Capture the cell that displays the provided text and extract its [X, Y] central coordinate. 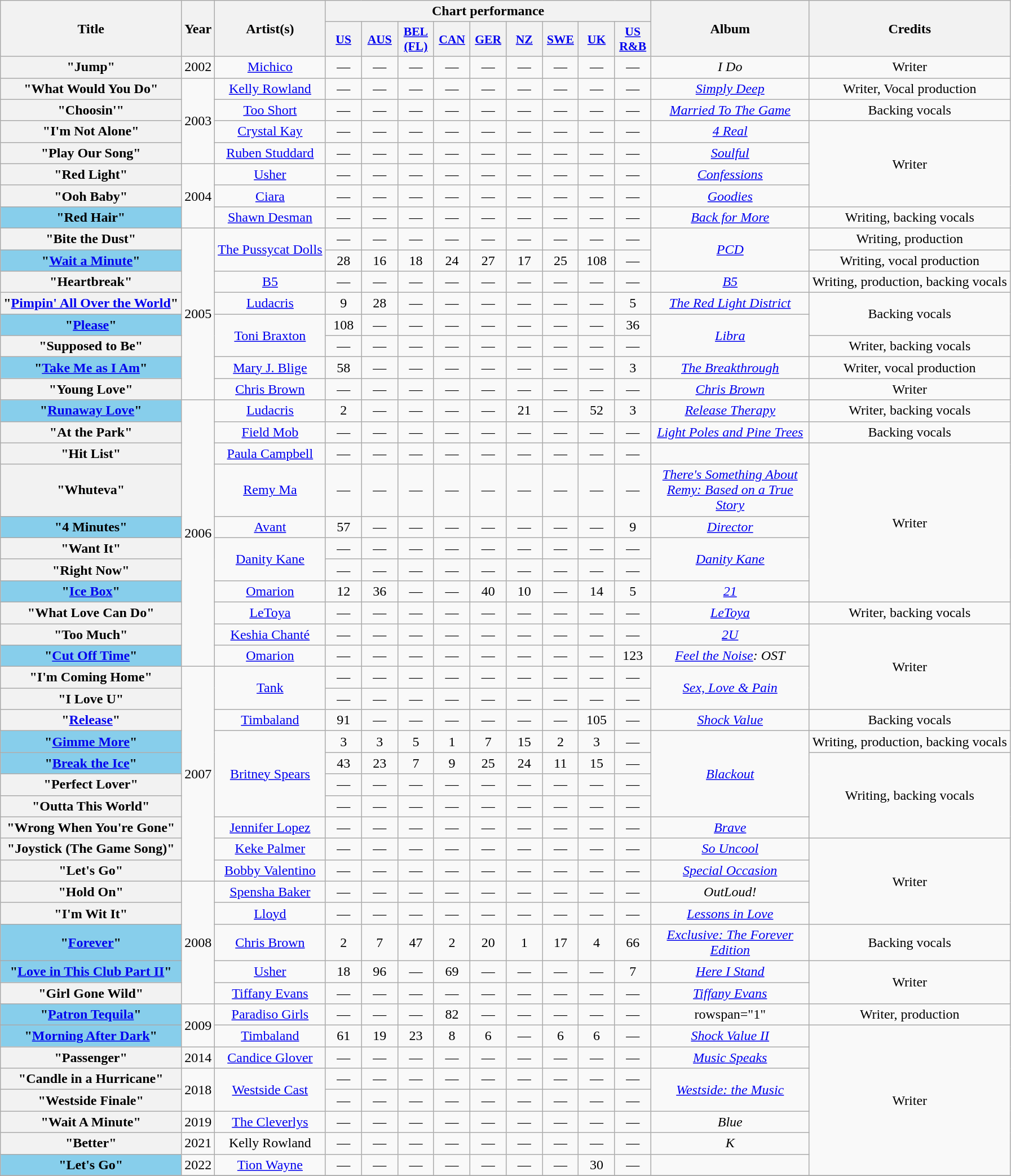
Writer, production [910, 1015]
58 [343, 368]
Exclusive: The Forever Edition [730, 942]
The Red Light District [730, 303]
2006 [198, 534]
2007 [198, 774]
2018 [198, 1090]
"Too Much" [91, 635]
CAN [452, 39]
Mary J. Blige [270, 368]
"Whuteva" [91, 490]
27 [488, 260]
rowspan="1" [730, 1015]
"4 Minutes" [91, 527]
2004 [198, 196]
Simply Deep [730, 89]
30 [597, 1165]
2019 [198, 1122]
Candice Glover [270, 1058]
"I Love U" [91, 699]
"Ooh Baby" [91, 196]
Artist(s) [270, 28]
2009 [198, 1025]
4 Real [730, 131]
"Wait a Minute" [91, 260]
Goodies [730, 196]
105 [597, 720]
"Break the Ice" [91, 763]
Tank [270, 688]
There's Something About Remy: Based on a True Story [730, 490]
8 [452, 1036]
Year [198, 28]
2022 [198, 1165]
"At the Park" [91, 432]
Ruben Studdard [270, 153]
"Cut Off Time" [91, 656]
Here I Stand [730, 971]
2002 [198, 67]
"Take Me as I Am" [91, 368]
Writing, production [910, 239]
Libra [730, 336]
Blue [730, 1122]
61 [343, 1036]
Married To The Game [730, 110]
Keke Palmer [270, 849]
"Bite the Dust" [91, 239]
57 [343, 527]
Avant [270, 527]
"Joystick (The Game Song)" [91, 849]
"Forever" [91, 942]
"Outta This World" [91, 806]
Shawn Desman [270, 217]
47 [416, 942]
Writer, vocal production [910, 368]
Feel the Noise: OST [730, 656]
K [730, 1143]
"Young Love" [91, 389]
Westside Cast [270, 1090]
Tion Wayne [270, 1165]
Spensha Baker [270, 892]
OutLoud! [730, 892]
Release Therapy [730, 411]
USR&B [633, 39]
"Wait A Minute" [91, 1122]
66 [633, 942]
Shock Value [730, 720]
Sex, Love & Pain [730, 688]
Confessions [730, 174]
Chart performance [488, 11]
"Love in This Club Part II" [91, 971]
"Choosin'" [91, 110]
"Release" [91, 720]
US [343, 39]
Toni Braxton [270, 336]
96 [379, 971]
Brave [730, 827]
Writer, Vocal production [910, 89]
Soulful [730, 153]
"I'm Wit It" [91, 913]
"Red Light" [91, 174]
The Breakthrough [730, 368]
Credits [910, 28]
"Want It" [91, 548]
Album [730, 28]
91 [343, 720]
"Gimme More" [91, 742]
Writing, vocal production [910, 260]
Special Occasion [730, 870]
"Supposed to Be" [91, 346]
82 [452, 1015]
"What Would You Do" [91, 89]
"Jump" [91, 67]
Lessons in Love [730, 913]
14 [597, 591]
So Uncool [730, 849]
Title [91, 28]
UK [597, 39]
"Better" [91, 1143]
2U [730, 635]
Light Poles and Pine Trees [730, 432]
Jennifer Lopez [270, 827]
Director [730, 527]
Remy Ma [270, 490]
Lloyd [270, 913]
"Runaway Love" [91, 411]
Bobby Valentino [270, 870]
GER [488, 39]
BEL(FL) [416, 39]
123 [633, 656]
Paula Campbell [270, 453]
"Heartbreak" [91, 282]
SWE [560, 39]
Back for More [730, 217]
"Hold On" [91, 892]
Michico [270, 67]
2021 [198, 1143]
Blackout [730, 774]
The Cleverlys [270, 1122]
2014 [198, 1058]
Paradiso Girls [270, 1015]
19 [379, 1036]
10 [524, 591]
4 [597, 942]
"What Love Can Do" [91, 613]
"Wrong When You're Gone" [91, 827]
Westside: the Music [730, 1090]
"Westside Finale" [91, 1100]
Shock Value II [730, 1036]
I Do [730, 67]
Too Short [270, 110]
Music Speaks [730, 1058]
"Girl Gone Wild" [91, 993]
12 [343, 591]
40 [488, 591]
"Candle in a Hurricane" [91, 1079]
Ciara [270, 196]
"Hit List" [91, 453]
2005 [198, 314]
2008 [198, 942]
"Passenger" [91, 1058]
PCD [730, 249]
Crystal Kay [270, 131]
"Ice Box" [91, 591]
2003 [198, 121]
Field Mob [270, 432]
NZ [524, 39]
"Right Now" [91, 570]
The Pussycat Dolls [270, 249]
"Patron Tequila" [91, 1015]
"Perfect Lover" [91, 785]
"Morning After Dark" [91, 1036]
"Please" [91, 325]
"Red Hair" [91, 217]
Keshia Chanté [270, 635]
"I'm Not Alone" [91, 131]
43 [343, 763]
69 [452, 971]
AUS [379, 39]
11 [560, 763]
"I'm Coming Home" [91, 677]
16 [379, 260]
"Pimpin' All Over the World" [91, 303]
20 [488, 942]
Britney Spears [270, 774]
"Play Our Song" [91, 153]
52 [597, 411]
